Determine the (X, Y) coordinate at the center of the cell enclosing the given text.  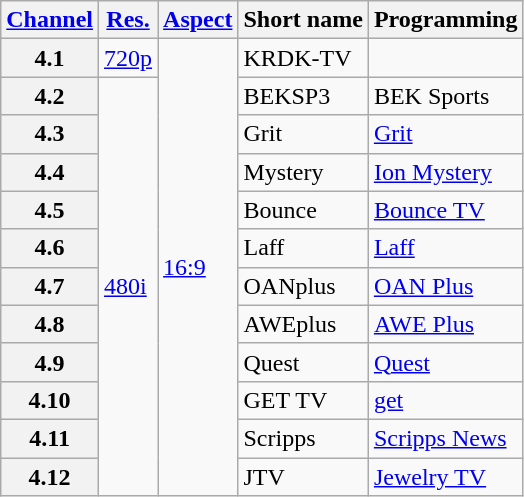
4.1 (50, 58)
4.9 (50, 362)
Aspect (198, 20)
4.6 (50, 248)
4.8 (50, 324)
720p (128, 58)
4.12 (50, 477)
Programming (446, 20)
Short name (303, 20)
Bounce TV (446, 210)
OAN Plus (446, 286)
KRDK-TV (303, 58)
4.5 (50, 210)
Bounce (303, 210)
GET TV (303, 400)
AWE Plus (446, 324)
BEK Sports (446, 96)
4.2 (50, 96)
Res. (128, 20)
4.3 (50, 134)
Jewelry TV (446, 477)
Ion Mystery (446, 172)
JTV (303, 477)
4.11 (50, 438)
AWEplus (303, 324)
get (446, 400)
16:9 (198, 268)
4.10 (50, 400)
4.7 (50, 286)
4.4 (50, 172)
OANplus (303, 286)
BEKSP3 (303, 96)
Scripps News (446, 438)
Mystery (303, 172)
480i (128, 286)
Scripps (303, 438)
Channel (50, 20)
